Return the [x, y] coordinate for the center point of the cell that contains the specified text.  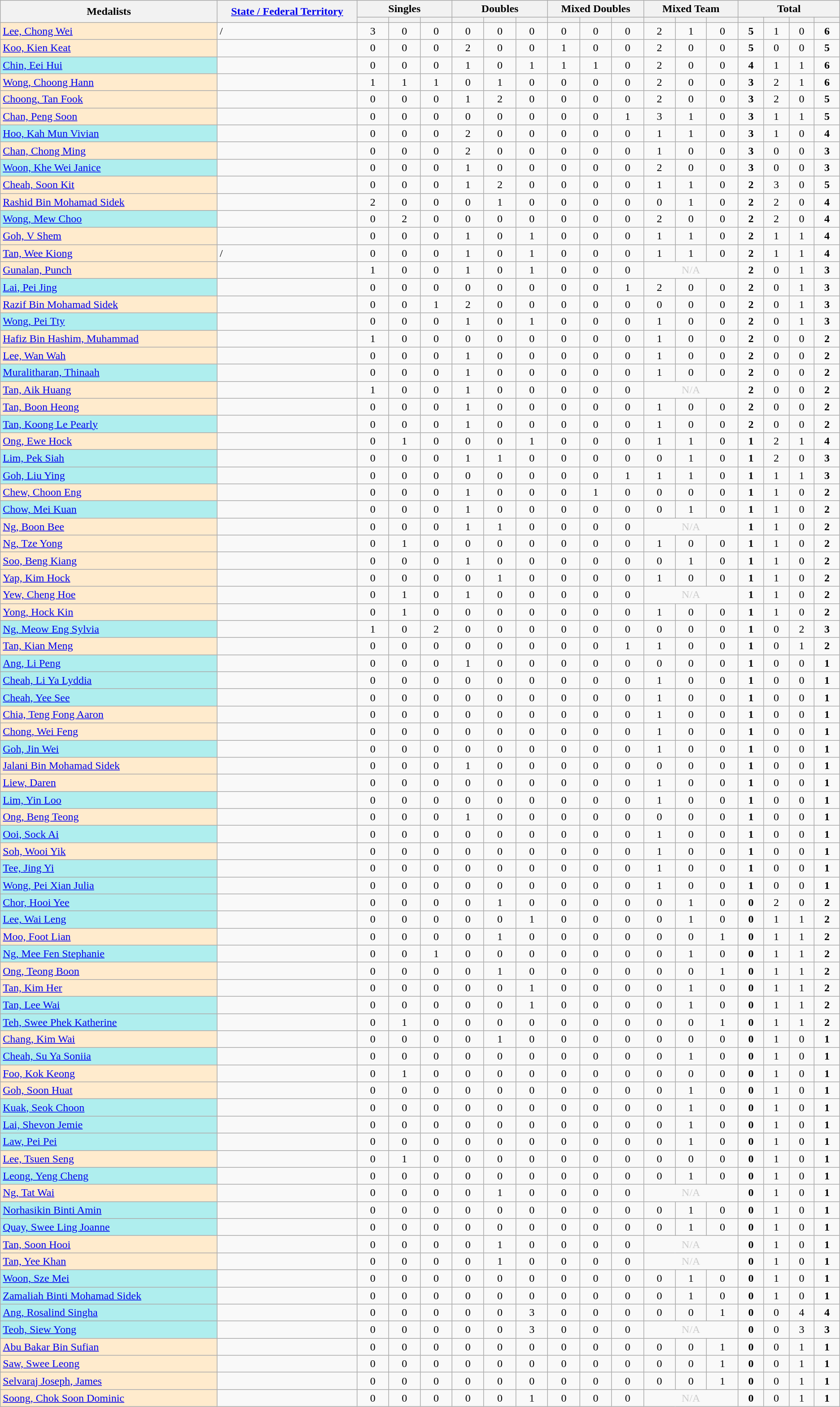
Liew, Daren [109, 783]
Chew, Choon Eng [109, 492]
Wong, Choong Hann [109, 82]
Koo, Kien Keat [109, 48]
Cheah, Su Ya Soniia [109, 1056]
Total [789, 9]
Lai, Shevon Jemie [109, 1125]
Foo, Kok Keong [109, 1073]
Mixed Team [691, 9]
Chan, Chong Ming [109, 150]
Mixed Doubles [596, 9]
Chong, Wei Feng [109, 731]
Chow, Mei Kuan [109, 510]
Tan, Soon Hooi [109, 1244]
Gunalan, Punch [109, 270]
Goh, Soon Huat [109, 1090]
Cheah, Li Ya Lyddia [109, 680]
Leong, Yeng Cheng [109, 1176]
Muralitharan, Thinaah [109, 373]
Abu Bakar Bin Sufian [109, 1347]
Yap, Kim Hock [109, 578]
Ng, Mee Fen Stephanie [109, 954]
Soong, Chok Soon Dominic [109, 1398]
Tan, Boon Heong [109, 407]
Selvaraj Joseph, James [109, 1381]
Ang, Li Peng [109, 663]
Jalani Bin Mohamad Sidek [109, 766]
Quay, Swee Ling Joanne [109, 1227]
Goh, V Shem [109, 236]
Chia, Teng Fong Aaron [109, 714]
Norhasikin Binti Amin [109, 1210]
Tee, Jing Yi [109, 868]
Ong, Teong Boon [109, 971]
Hoo, Kah Mun Vivian [109, 133]
Lai, Pei Jing [109, 287]
Zamaliah Binti Mohamad Sidek [109, 1295]
Lim, Pek Siah [109, 458]
Tan, Kim Her [109, 988]
Moo, Foot Lian [109, 937]
Doubles [500, 9]
Cheah, Soon Kit [109, 185]
Yew, Cheng Hoe [109, 595]
Chang, Kim Wai [109, 1039]
Hafiz Bin Hashim, Muhammad [109, 339]
Lee, Wan Wah [109, 356]
Ong, Beng Teong [109, 817]
Tan, Kian Meng [109, 646]
Medalists [109, 12]
Saw, Swee Leong [109, 1364]
Teoh, Siew Yong [109, 1330]
Chor, Hooi Yee [109, 902]
State / Federal Territory [287, 12]
Law, Pei Pei [109, 1142]
Razif Bin Mohamad Sidek [109, 304]
Kuak, Seok Choon [109, 1108]
Ooi, Sock Ai [109, 834]
Woon, Khe Wei Janice [109, 167]
Soh, Wooi Yik [109, 851]
Yong, Hock Kin [109, 612]
Soo, Beng Kiang [109, 561]
Tan, Aik Huang [109, 390]
Chin, Eei Hui [109, 65]
Cheah, Yee See [109, 697]
Ong, Ewe Hock [109, 441]
Chan, Peng Soon [109, 116]
Wong, Mew Choo [109, 219]
Choong, Tan Fook [109, 99]
Ng, Tat Wai [109, 1193]
Goh, Liu Ying [109, 475]
Wong, Pei Tty [109, 321]
Lim, Yin Loo [109, 800]
Ng, Meow Eng Sylvia [109, 629]
Tan, Wee Kiong [109, 253]
Teh, Swee Phek Katherine [109, 1022]
Tan, Lee Wai [109, 1005]
Goh, Jin Wei [109, 748]
Lee, Chong Wei [109, 31]
Tan, Koong Le Pearly [109, 424]
Ng, Boon Bee [109, 527]
Rashid Bin Mohamad Sidek [109, 202]
Lee, Tsuen Seng [109, 1159]
Ang, Rosalind Singha [109, 1313]
Tan, Yee Khan [109, 1261]
Lee, Wai Leng [109, 919]
Woon, Sze Mei [109, 1278]
Singles [404, 9]
Ng, Tze Yong [109, 544]
Wong, Pei Xian Julia [109, 885]
